Determine the [X, Y] coordinate at the center of the cell enclosing the given text.  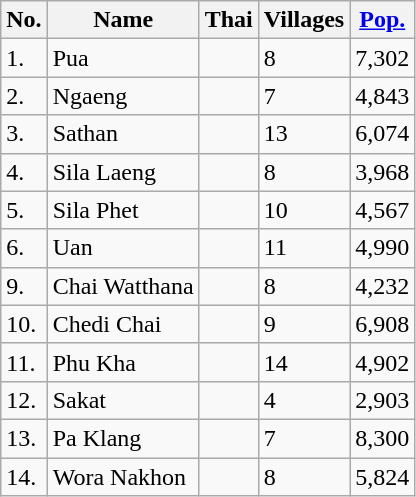
12. [24, 400]
Uan [123, 248]
4 [304, 400]
5. [24, 210]
Villages [304, 20]
10. [24, 324]
4,843 [382, 96]
Sathan [123, 134]
Pop. [382, 20]
11. [24, 362]
5,824 [382, 477]
14. [24, 477]
13 [304, 134]
14 [304, 362]
11 [304, 248]
8,300 [382, 438]
2,903 [382, 400]
Ngaeng [123, 96]
10 [304, 210]
No. [24, 20]
3. [24, 134]
Chai Watthana [123, 286]
7,302 [382, 58]
4,990 [382, 248]
6,074 [382, 134]
6. [24, 248]
Wora Nakhon [123, 477]
Name [123, 20]
1. [24, 58]
13. [24, 438]
4. [24, 172]
9. [24, 286]
Sila Laeng [123, 172]
4,902 [382, 362]
Sakat [123, 400]
Chedi Chai [123, 324]
4,567 [382, 210]
Pa Klang [123, 438]
Pua [123, 58]
6,908 [382, 324]
Sila Phet [123, 210]
2. [24, 96]
4,232 [382, 286]
3,968 [382, 172]
Phu Kha [123, 362]
9 [304, 324]
Thai [228, 20]
